Provide the (x, y) coordinate of the cell's center where the given text is located.  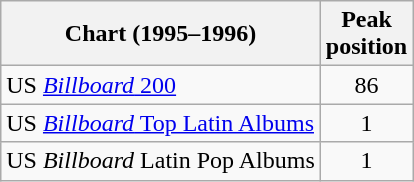
US Billboard Top Latin Albums (161, 123)
US Billboard Latin Pop Albums (161, 161)
Peakposition (366, 34)
US Billboard 200 (161, 85)
Chart (1995–1996) (161, 34)
86 (366, 85)
